Locate the cell with the specified text and output its [X, Y] center coordinate. 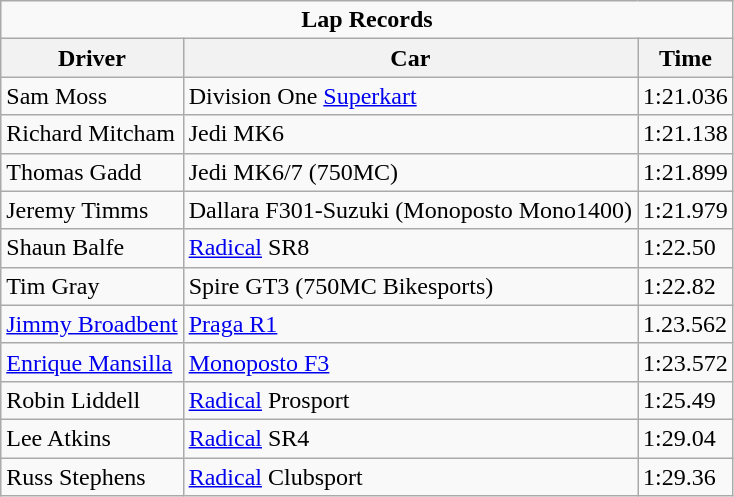
Dallara F301-Suzuki (Monoposto Mono1400) [410, 210]
Jedi MK6 [410, 134]
Radical SR4 [410, 438]
Enrique Mansilla [92, 362]
Division One Superkart [410, 96]
Radical Clubsport [410, 477]
1.23.562 [686, 324]
Spire GT3 (750MC Bikesports) [410, 286]
Radical SR8 [410, 248]
1:23.572 [686, 362]
Jimmy Broadbent [92, 324]
Radical Prosport [410, 400]
Sam Moss [92, 96]
1:29.36 [686, 477]
1:29.04 [686, 438]
1:22.50 [686, 248]
Monoposto F3 [410, 362]
1:21.138 [686, 134]
Jeremy Timms [92, 210]
1:22.82 [686, 286]
Robin Liddell [92, 400]
Time [686, 58]
Richard Mitcham [92, 134]
Driver [92, 58]
Russ Stephens [92, 477]
Thomas Gadd [92, 172]
Lee Atkins [92, 438]
Shaun Balfe [92, 248]
1:25.49 [686, 400]
Tim Gray [92, 286]
1:21.036 [686, 96]
Praga R1 [410, 324]
Car [410, 58]
Lap Records [367, 20]
1:21.899 [686, 172]
Jedi MK6/7 (750MC) [410, 172]
1:21.979 [686, 210]
